Scan for the cell matching the given text and deliver its [x, y] coordinate at center. 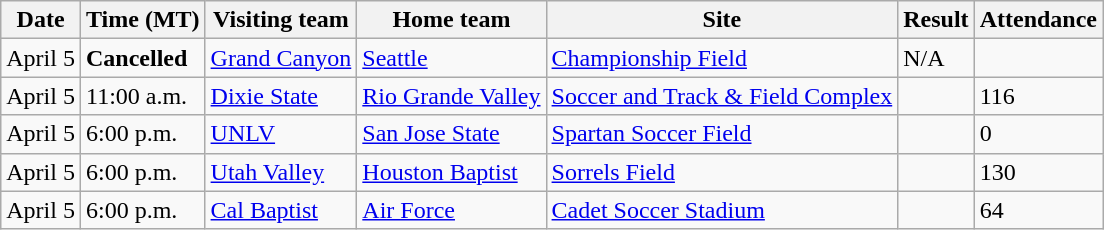
Visiting team [281, 20]
Houston Baptist [452, 172]
Air Force [452, 210]
Date [41, 20]
UNLV [281, 134]
Seattle [452, 58]
Grand Canyon [281, 58]
Cancelled [142, 58]
Spartan Soccer Field [722, 134]
San Jose State [452, 134]
64 [1038, 210]
Home team [452, 20]
Sorrels Field [722, 172]
N/A [936, 58]
Site [722, 20]
Dixie State [281, 96]
Utah Valley [281, 172]
130 [1038, 172]
0 [1038, 134]
Cadet Soccer Stadium [722, 210]
116 [1038, 96]
Soccer and Track & Field Complex [722, 96]
11:00 a.m. [142, 96]
Rio Grande Valley [452, 96]
Cal Baptist [281, 210]
Attendance [1038, 20]
Result [936, 20]
Championship Field [722, 58]
Time (MT) [142, 20]
